Provide the [x, y] coordinate of the cell's center where the given text is located.  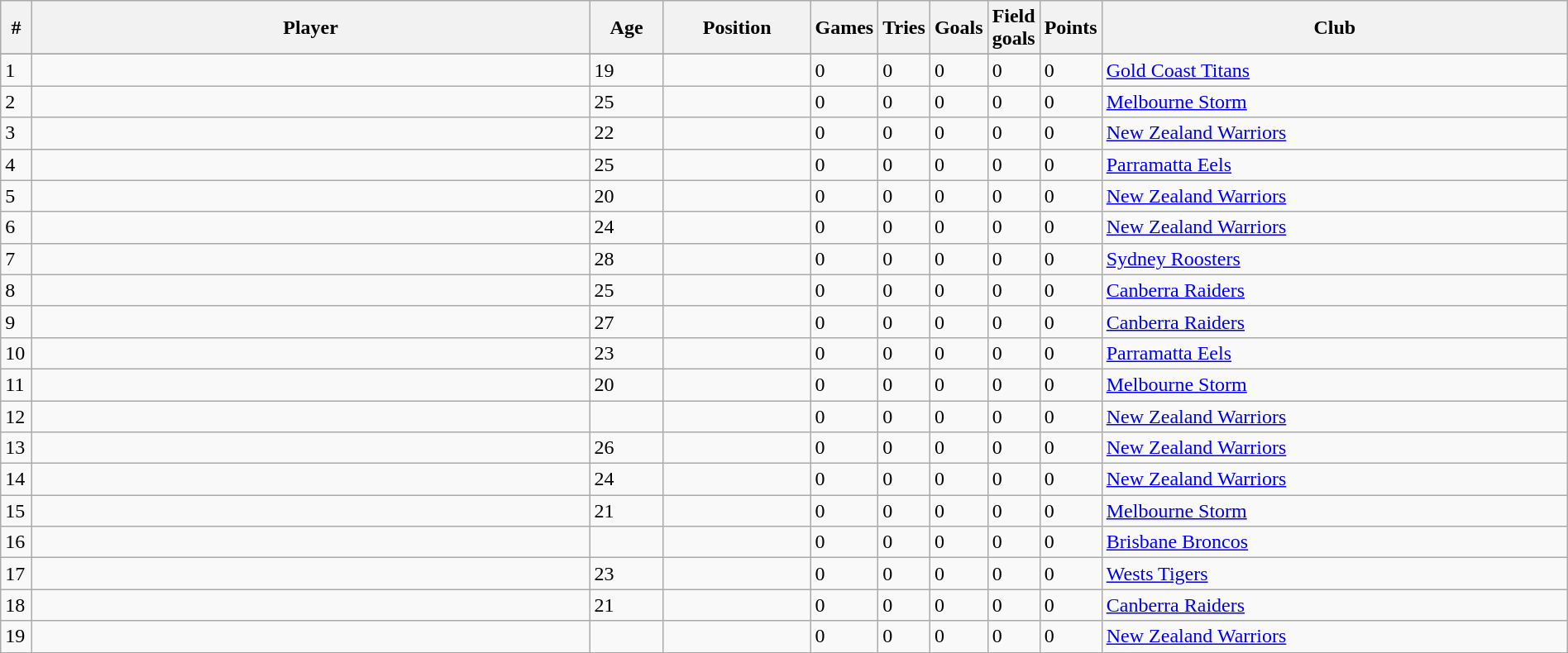
Club [1335, 28]
15 [17, 511]
4 [17, 164]
Tries [905, 28]
26 [627, 448]
5 [17, 196]
# [17, 28]
Position [737, 28]
16 [17, 542]
Wests Tigers [1335, 574]
Games [844, 28]
14 [17, 479]
18 [17, 605]
8 [17, 290]
27 [627, 322]
3 [17, 133]
1 [17, 70]
17 [17, 574]
7 [17, 259]
28 [627, 259]
Points [1070, 28]
12 [17, 416]
2 [17, 102]
Player [311, 28]
Goals [958, 28]
22 [627, 133]
Brisbane Broncos [1335, 542]
6 [17, 227]
Age [627, 28]
Sydney Roosters [1335, 259]
9 [17, 322]
Field goals [1014, 28]
13 [17, 448]
11 [17, 384]
Gold Coast Titans [1335, 70]
10 [17, 353]
